Provide the (X, Y) coordinate of the cell's center where the given text is located.  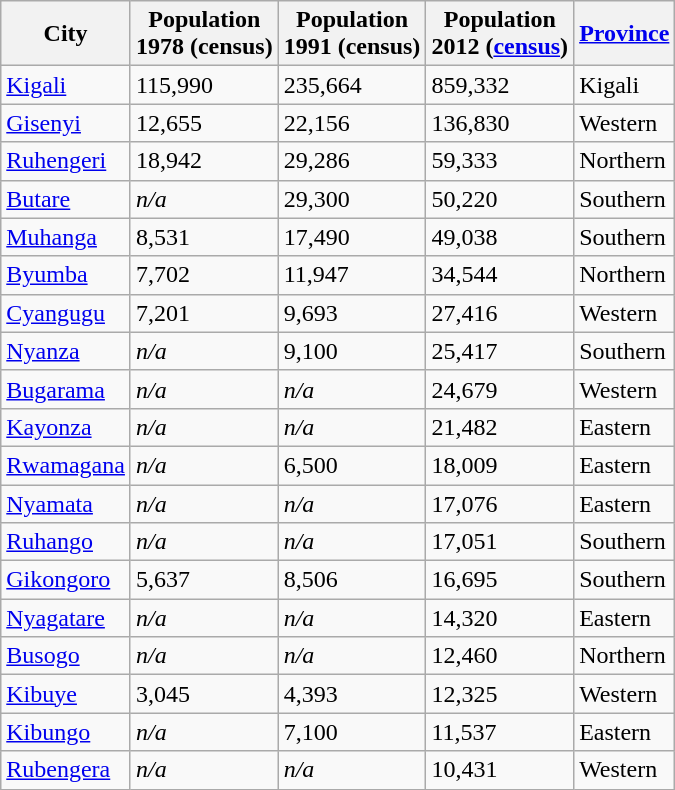
8,531 (204, 237)
Population2012 (census) (500, 34)
Population1978 (census) (204, 34)
Nyanza (66, 351)
17,076 (500, 503)
27,416 (500, 313)
Kibungo (66, 732)
34,544 (500, 275)
12,325 (500, 694)
Gikongoro (66, 580)
59,333 (500, 161)
18,009 (500, 465)
8,506 (352, 580)
Gisenyi (66, 123)
Nyagatare (66, 618)
50,220 (500, 199)
115,990 (204, 85)
12,460 (500, 656)
Kibuye (66, 694)
14,320 (500, 618)
12,655 (204, 123)
24,679 (500, 389)
6,500 (352, 465)
Population1991 (census) (352, 34)
Ruhango (66, 542)
Kayonza (66, 427)
7,201 (204, 313)
11,947 (352, 275)
11,537 (500, 732)
Nyamata (66, 503)
Rwamagana (66, 465)
City (66, 34)
29,300 (352, 199)
18,942 (204, 161)
Province (624, 34)
9,693 (352, 313)
Ruhengeri (66, 161)
21,482 (500, 427)
Rubengera (66, 770)
3,045 (204, 694)
4,393 (352, 694)
136,830 (500, 123)
49,038 (500, 237)
7,702 (204, 275)
7,100 (352, 732)
22,156 (352, 123)
Busogo (66, 656)
859,332 (500, 85)
29,286 (352, 161)
9,100 (352, 351)
17,490 (352, 237)
Cyangugu (66, 313)
Byumba (66, 275)
Butare (66, 199)
Bugarama (66, 389)
25,417 (500, 351)
Muhanga (66, 237)
17,051 (500, 542)
10,431 (500, 770)
235,664 (352, 85)
16,695 (500, 580)
5,637 (204, 580)
